Find where the given text appears and provide that cell's center as (X, Y) coordinate. 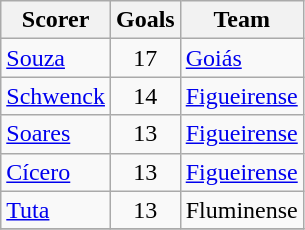
Goals (145, 20)
Team (242, 20)
Soares (56, 134)
Goiás (242, 58)
Tuta (56, 210)
Scorer (56, 20)
Cícero (56, 172)
Souza (56, 58)
Fluminense (242, 210)
17 (145, 58)
14 (145, 96)
Schwenck (56, 96)
